Identify which cell holds the provided text, then report its (X, Y) central coordinate. 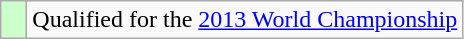
Qualified for the 2013 World Championship (245, 20)
